Determine the (X, Y) coordinate at the center of the cell enclosing the given text.  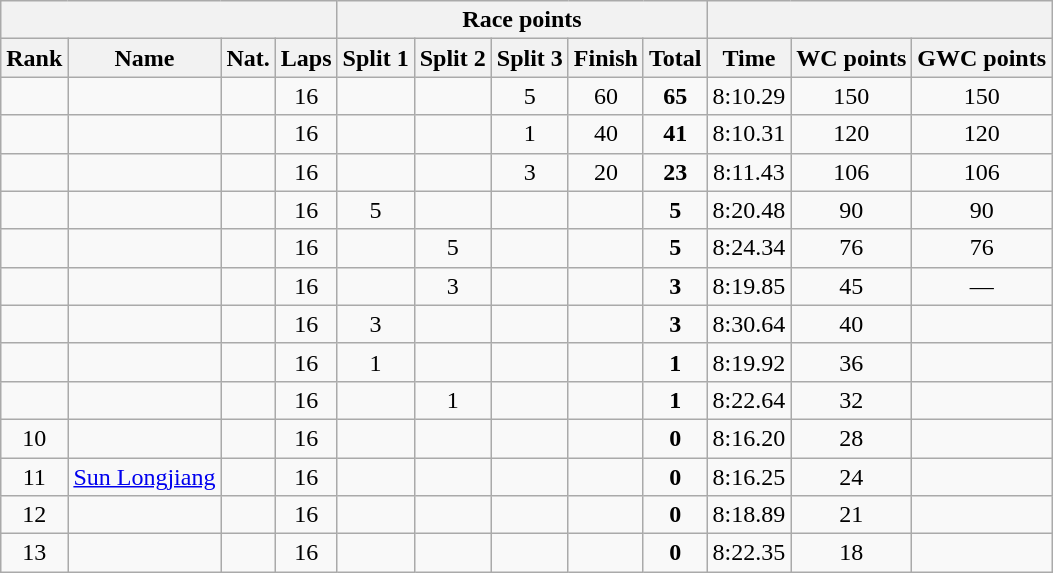
8:19.92 (749, 362)
41 (675, 134)
8:19.85 (749, 286)
WC points (852, 58)
Nat. (248, 58)
8:22.35 (749, 553)
60 (606, 96)
— (982, 286)
Split 1 (376, 58)
8:18.89 (749, 515)
GWC points (982, 58)
Name (144, 58)
20 (606, 172)
Sun Longjiang (144, 477)
11 (34, 477)
18 (852, 553)
28 (852, 438)
Split 2 (452, 58)
45 (852, 286)
Laps (306, 58)
8:22.64 (749, 400)
8:10.31 (749, 134)
8:30.64 (749, 324)
12 (34, 515)
Rank (34, 58)
8:24.34 (749, 248)
8:16.25 (749, 477)
21 (852, 515)
Race points (522, 20)
Total (675, 58)
24 (852, 477)
8:16.20 (749, 438)
32 (852, 400)
13 (34, 553)
10 (34, 438)
8:10.29 (749, 96)
23 (675, 172)
36 (852, 362)
Time (749, 58)
8:11.43 (749, 172)
Finish (606, 58)
65 (675, 96)
Split 3 (530, 58)
8:20.48 (749, 210)
